Detect which cell encompasses the target text, then output its (X, Y) center coordinate. 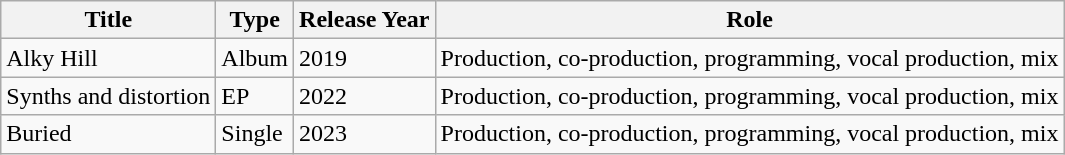
Type (255, 20)
2019 (364, 58)
Release Year (364, 20)
2023 (364, 134)
Synths and distortion (108, 96)
Role (750, 20)
EP (255, 96)
Title (108, 20)
Album (255, 58)
Single (255, 134)
Buried (108, 134)
Alky Hill (108, 58)
2022 (364, 96)
